Scan for the cell matching the given text and deliver its (x, y) coordinate at center. 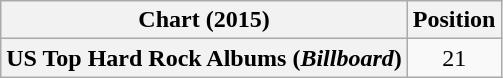
Chart (2015) (204, 20)
US Top Hard Rock Albums (Billboard) (204, 58)
21 (454, 58)
Position (454, 20)
